Locate the cell with the specified text and output its [X, Y] center coordinate. 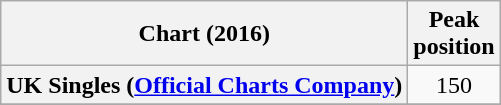
150 [454, 85]
UK Singles (Official Charts Company) [204, 85]
Peak position [454, 34]
Chart (2016) [204, 34]
